Locate the cell with the specified text and output its [X, Y] center coordinate. 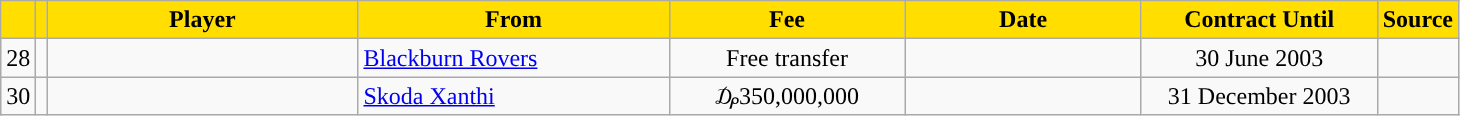
Free transfer [787, 58]
28 [18, 58]
Contract Until [1259, 20]
31 December 2003 [1259, 96]
₯350,000,000 [787, 96]
Source [1418, 20]
Player [202, 20]
Fee [787, 20]
30 June 2003 [1259, 58]
Blackburn Rovers [514, 58]
Date [1023, 20]
From [514, 20]
30 [18, 96]
Skoda Xanthi [514, 96]
